From the cell containing the given text, extract its center point as (X, Y) coordinate. 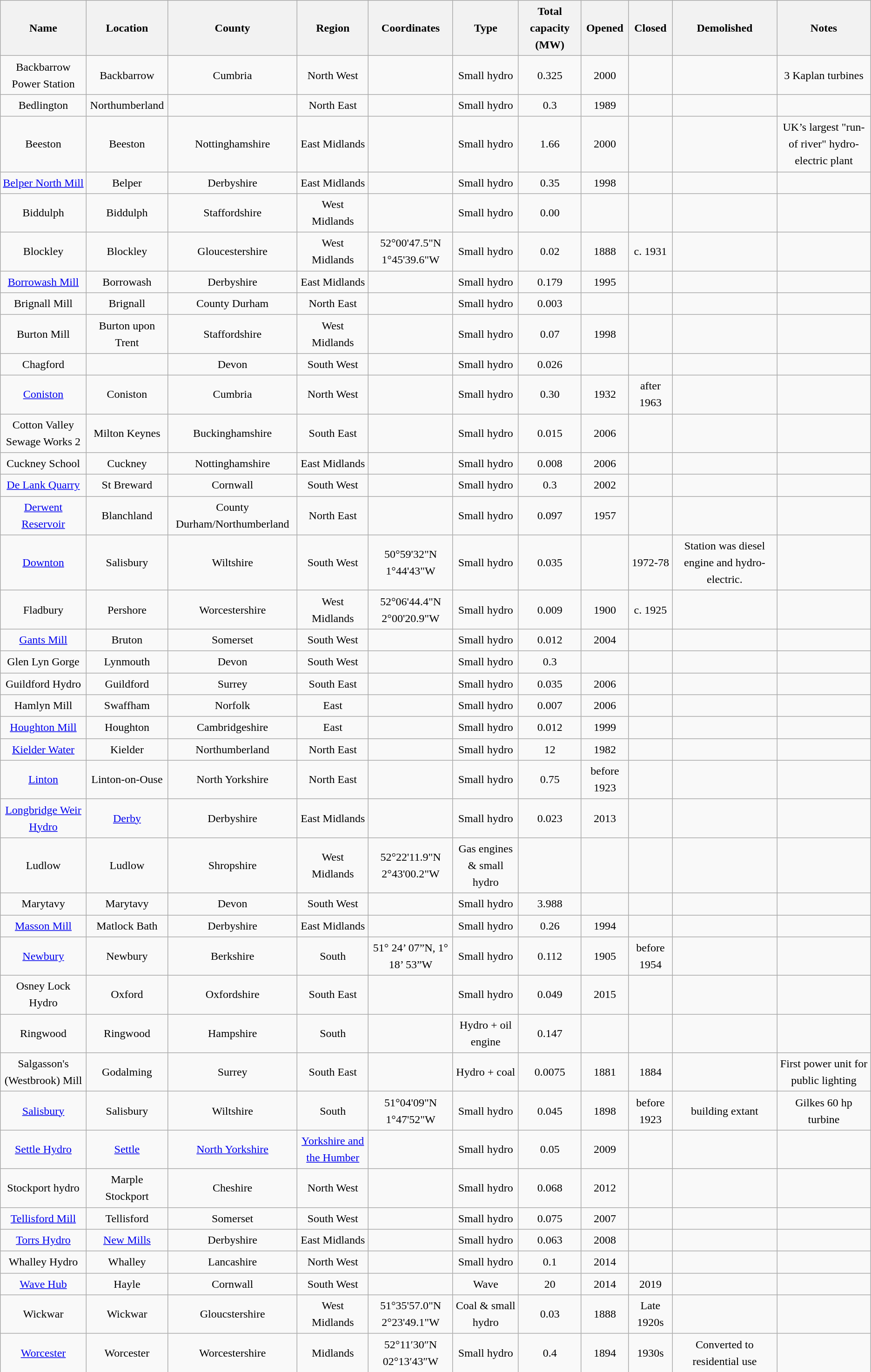
Guildford Hydro (43, 684)
Glen Lyn Gorge (43, 662)
1900 (605, 609)
Tellisford Mill (43, 1218)
1995 (605, 282)
0.112 (550, 957)
0.0075 (550, 1072)
Tellisford (127, 1218)
0.049 (550, 995)
Houghton (127, 728)
0.007 (550, 705)
51°04'09"N 1°47'52"W (410, 1111)
building extant (725, 1111)
0.003 (550, 303)
0.02 (550, 251)
Linton-on-Ouse (127, 780)
0.05 (550, 1149)
0.1 (550, 1262)
1905 (605, 957)
Cuckney (127, 463)
Burton upon Trent (127, 334)
Oxford (127, 995)
50°59'32"N 1°44'43"W (410, 563)
0.26 (550, 926)
Location (127, 28)
0.045 (550, 1111)
52°00'47.5"N 1°45'39.6"W (410, 251)
Gloucstershire (233, 1314)
Marple Stockport (127, 1188)
1930s (650, 1353)
Belper (127, 182)
2002 (605, 486)
Stockport hydro (43, 1188)
2012 (605, 1188)
Belper North Mill (43, 182)
0.097 (550, 515)
Houghton Mill (43, 728)
Cuckney School (43, 463)
Blanchland (127, 515)
0.068 (550, 1188)
New Mills (127, 1240)
0.00 (550, 213)
Type (486, 28)
1989 (605, 105)
0.03 (550, 1314)
0.147 (550, 1034)
Cheshire (233, 1188)
0.008 (550, 463)
Wave Hub (43, 1284)
Matlock Bath (127, 926)
Backbarrow Power Station (43, 75)
Station was diesel engine and hydro-electric. (725, 563)
Linton (43, 780)
0.075 (550, 1218)
Opened (605, 28)
2013 (605, 818)
Lynmouth (127, 662)
Osney Lock Hydro (43, 995)
Yorkshire and the Humber (333, 1149)
c. 1931 (650, 251)
51°35'57.0"N 2°23'49.1"W (410, 1314)
Guildford (127, 684)
UK’s largest "run-of river" hydro-electric plant (824, 144)
Milton Keynes (127, 434)
Longbridge Weir Hydro (43, 818)
1932 (605, 395)
52°22'11.9"N 2°43'00.2"W (410, 865)
0.063 (550, 1240)
Bruton (127, 640)
1994 (605, 926)
Region (333, 28)
2015 (605, 995)
Midlands (333, 1353)
0.009 (550, 609)
Cotton Valley Sewage Works 2 (43, 434)
1982 (605, 749)
Kielder (127, 749)
c. 1925 (650, 609)
County Durham/Northumberland (233, 515)
before 1954 (650, 957)
County (233, 28)
Brignall (127, 303)
Coal & small hydro (486, 1314)
Hydro + oil engine (486, 1034)
Wave (486, 1284)
0.07 (550, 334)
0.179 (550, 282)
First power unit for public lighting (824, 1072)
0.026 (550, 364)
Closed (650, 28)
Borrowash (127, 282)
0.015 (550, 434)
Cambridgeshire (233, 728)
Buckinghamshire (233, 434)
Pershore (127, 609)
Hampshire (233, 1034)
Settle (127, 1149)
Godalming (127, 1072)
1.66 (550, 144)
0.30 (550, 395)
Shropshire (233, 865)
51° 24’ 07”N, 1° 18’ 53”W (410, 957)
12 (550, 749)
Derwent Reservoir (43, 515)
1957 (605, 515)
20 (550, 1284)
Masson Mill (43, 926)
Total capacity (MW) (550, 28)
1881 (605, 1072)
De Lank Quarry (43, 486)
0.75 (550, 780)
Chagford (43, 364)
Downton (43, 563)
Fladbury (43, 609)
St Breward (127, 486)
Torrs Hydro (43, 1240)
Kielder Water (43, 749)
Salgasson's (Westbrook) Mill (43, 1072)
2009 (605, 1149)
County Durham (233, 303)
Coordinates (410, 28)
Lancashire (233, 1262)
Swaffham (127, 705)
Brignall Mill (43, 303)
0.4 (550, 1353)
1999 (605, 728)
Demolished (725, 28)
52°11′30″N 02°13′43″W (410, 1353)
Gloucestershire (233, 251)
0.35 (550, 182)
Backbarrow (127, 75)
Whalley Hydro (43, 1262)
3.988 (550, 904)
0.325 (550, 75)
Borrowash Mill (43, 282)
Converted to residential use (725, 1353)
Whalley (127, 1262)
Settle Hydro (43, 1149)
Bedlington (43, 105)
Hamlyn Mill (43, 705)
3 Kaplan turbines (824, 75)
Norfolk (233, 705)
0.023 (550, 818)
1898 (605, 1111)
Gilkes 60 hp turbine (824, 1111)
1884 (650, 1072)
Oxfordshire (233, 995)
Burton Mill (43, 334)
Gants Mill (43, 640)
1972-78 (650, 563)
2007 (605, 1218)
Late 1920s (650, 1314)
Hydro + coal (486, 1072)
Hayle (127, 1284)
after 1963 (650, 395)
Gas engines & small hydro (486, 865)
2008 (605, 1240)
1894 (605, 1353)
Name (43, 28)
Derby (127, 818)
2019 (650, 1284)
Berkshire (233, 957)
2004 (605, 640)
Notes (824, 28)
52°06'44.4"N 2°00'20.9"W (410, 609)
